Search for the cell housing the specified text and yield its (x, y) center coordinate. 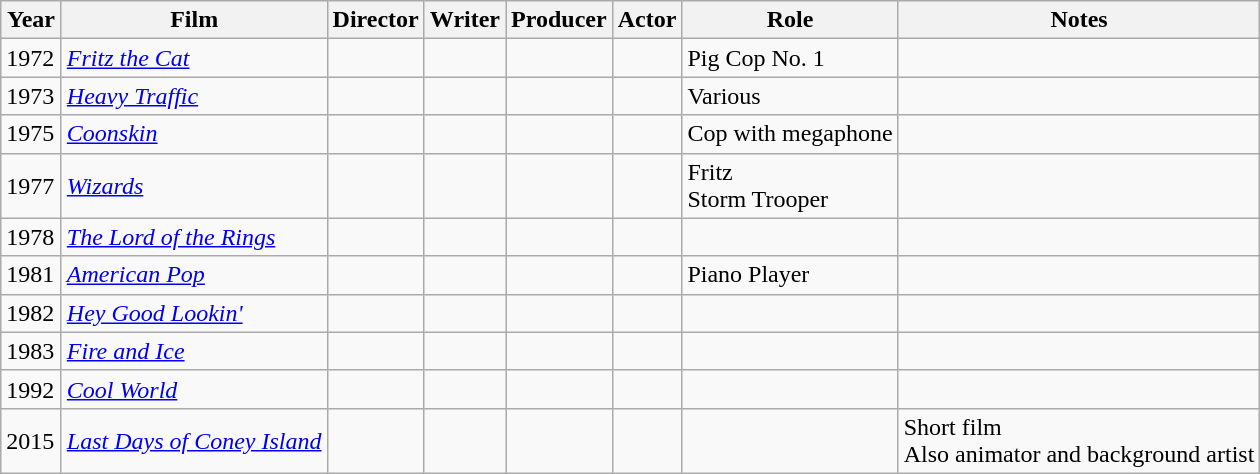
Various (790, 96)
1975 (32, 134)
1992 (32, 389)
Year (32, 20)
1983 (32, 351)
Pig Cop No. 1 (790, 58)
2015 (32, 440)
1978 (32, 237)
1982 (32, 313)
Role (790, 20)
Short filmAlso animator and background artist (1079, 440)
Heavy Traffic (194, 96)
Fire and Ice (194, 351)
Coonskin (194, 134)
Hey Good Lookin' (194, 313)
Writer (464, 20)
1981 (32, 275)
Last Days of Coney Island (194, 440)
The Lord of the Rings (194, 237)
Piano Player (790, 275)
FritzStorm Trooper (790, 186)
Cool World (194, 389)
Actor (647, 20)
Wizards (194, 186)
1972 (32, 58)
Film (194, 20)
Fritz the Cat (194, 58)
American Pop (194, 275)
Producer (560, 20)
1977 (32, 186)
Cop with megaphone (790, 134)
Notes (1079, 20)
1973 (32, 96)
Director (376, 20)
